Identify which cell holds the provided text, then report its (x, y) central coordinate. 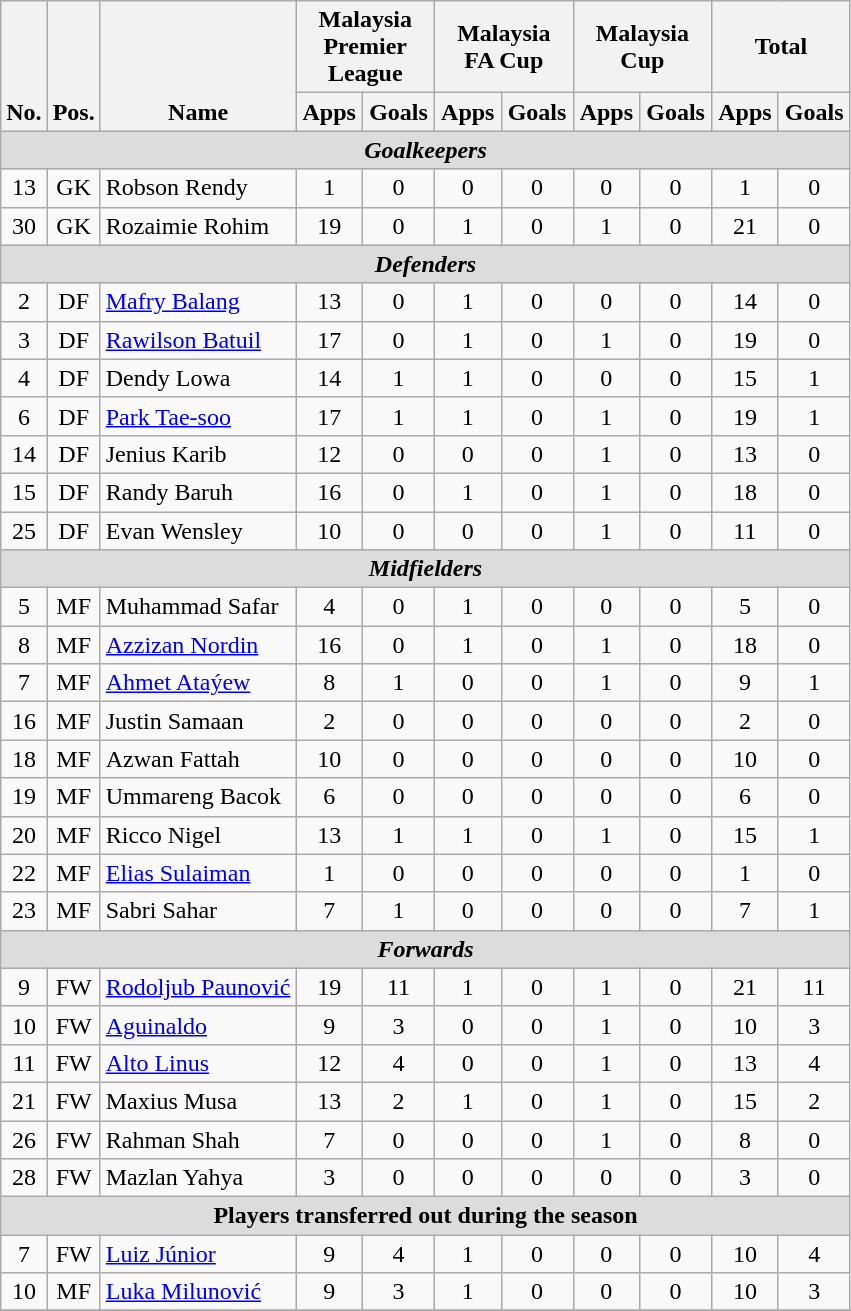
Mazlan Yahya (198, 1178)
Park Tae-soo (198, 416)
Defenders (426, 264)
Azwan Fattah (198, 759)
Muhammad Safar (198, 607)
20 (24, 835)
Malaysia Cup (642, 47)
28 (24, 1178)
Mafry Balang (198, 302)
25 (24, 531)
Dendy Lowa (198, 378)
Jenius Karib (198, 454)
Luka Milunović (198, 1292)
Alto Linus (198, 1063)
Rozaimie Rohim (198, 226)
No. (24, 66)
Randy Baruh (198, 492)
Players transferred out during the season (426, 1216)
Rahman Shah (198, 1139)
Evan Wensley (198, 531)
Total (782, 47)
26 (24, 1139)
Aguinaldo (198, 1025)
Luiz Júnior (198, 1254)
Ricco Nigel (198, 835)
Rodoljub Paunović (198, 987)
Justin Samaan (198, 721)
Name (198, 66)
22 (24, 873)
Ummareng Bacok (198, 797)
Robson Rendy (198, 188)
30 (24, 226)
Maxius Musa (198, 1101)
Elias Sulaiman (198, 873)
23 (24, 911)
Malaysia Premier League (366, 47)
Midfielders (426, 569)
Azzizan Nordin (198, 645)
Forwards (426, 949)
Malaysia FA Cup (504, 47)
Sabri Sahar (198, 911)
Rawilson Batuil (198, 340)
Pos. (74, 66)
Goalkeepers (426, 150)
Ahmet Ataýew (198, 683)
